Determine the (X, Y) coordinate at the center of the cell enclosing the given text.  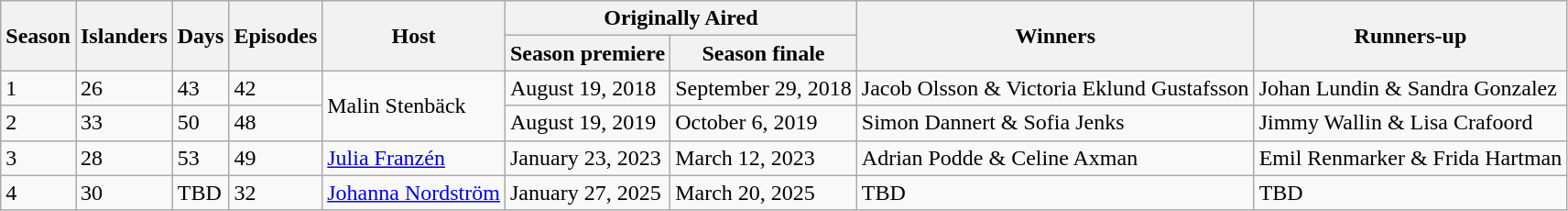
3 (38, 158)
Julia Franzén (414, 158)
January 23, 2023 (587, 158)
Season (38, 36)
Islanders (124, 36)
1 (38, 88)
Malin Stenbäck (414, 105)
March 20, 2025 (764, 193)
Winners (1055, 36)
43 (201, 88)
October 6, 2019 (764, 123)
53 (201, 158)
50 (201, 123)
28 (124, 158)
Jimmy Wallin & Lisa Crafoord (1410, 123)
48 (276, 123)
September 29, 2018 (764, 88)
33 (124, 123)
Season finale (764, 53)
March 12, 2023 (764, 158)
Johanna Nordström (414, 193)
42 (276, 88)
Emil Renmarker & Frida Hartman (1410, 158)
Johan Lundin & Sandra Gonzalez (1410, 88)
4 (38, 193)
Simon Dannert & Sofia Jenks (1055, 123)
30 (124, 193)
January 27, 2025 (587, 193)
Episodes (276, 36)
Season premiere (587, 53)
August 19, 2019 (587, 123)
32 (276, 193)
Runners-up (1410, 36)
49 (276, 158)
August 19, 2018 (587, 88)
Originally Aired (681, 18)
Days (201, 36)
Jacob Olsson & Victoria Eklund Gustafsson (1055, 88)
Host (414, 36)
Adrian Podde & Celine Axman (1055, 158)
26 (124, 88)
2 (38, 123)
